Determine the [x, y] coordinate at the center of the cell enclosing the given text.  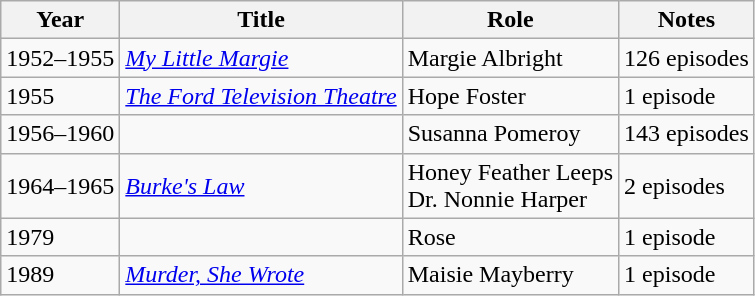
Rose [510, 237]
1952–1955 [60, 58]
1989 [60, 275]
1956–1960 [60, 134]
143 episodes [687, 134]
Notes [687, 20]
Title [261, 20]
1979 [60, 237]
Year [60, 20]
1955 [60, 96]
My Little Margie [261, 58]
Margie Albright [510, 58]
Susanna Pomeroy [510, 134]
Hope Foster [510, 96]
2 episodes [687, 186]
The Ford Television Theatre [261, 96]
Honey Feather LeepsDr. Nonnie Harper [510, 186]
126 episodes [687, 58]
Role [510, 20]
Maisie Mayberry [510, 275]
Burke's Law [261, 186]
Murder, She Wrote [261, 275]
1964–1965 [60, 186]
